Locate the cell with the specified text and output its (x, y) center coordinate. 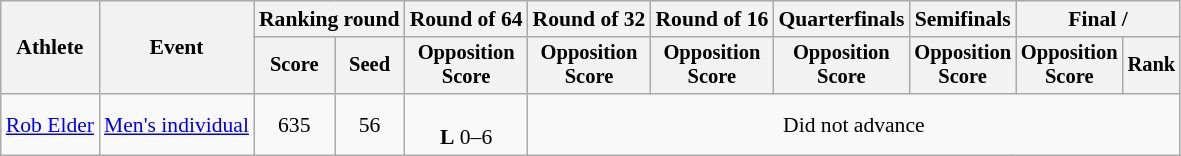
L 0–6 (466, 124)
Ranking round (330, 19)
Event (176, 48)
Rob Elder (50, 124)
Semifinals (962, 19)
Score (294, 66)
Final / (1098, 19)
Rank (1152, 66)
Round of 64 (466, 19)
Round of 16 (712, 19)
Men's individual (176, 124)
Did not advance (854, 124)
635 (294, 124)
Athlete (50, 48)
Round of 32 (590, 19)
Seed (370, 66)
Quarterfinals (841, 19)
56 (370, 124)
